Provide the (X, Y) coordinate of the cell's center where the given text is located.  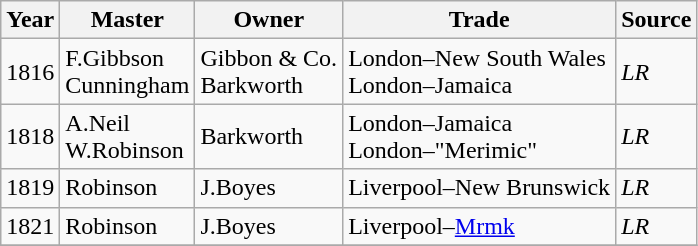
F.GibbsonCunningham (128, 72)
Gibbon & Co.Barkworth (269, 72)
Owner (269, 20)
Liverpool–New Brunswick (480, 188)
Barkworth (269, 136)
Trade (480, 20)
Liverpool–Mrmk (480, 226)
A.NeilW.Robinson (128, 136)
London–New South WalesLondon–Jamaica (480, 72)
Master (128, 20)
1819 (30, 188)
1816 (30, 72)
London–JamaicaLondon–"Merimic" (480, 136)
Source (656, 20)
1821 (30, 226)
Year (30, 20)
1818 (30, 136)
